Search for the cell housing the specified text and yield its (X, Y) center coordinate. 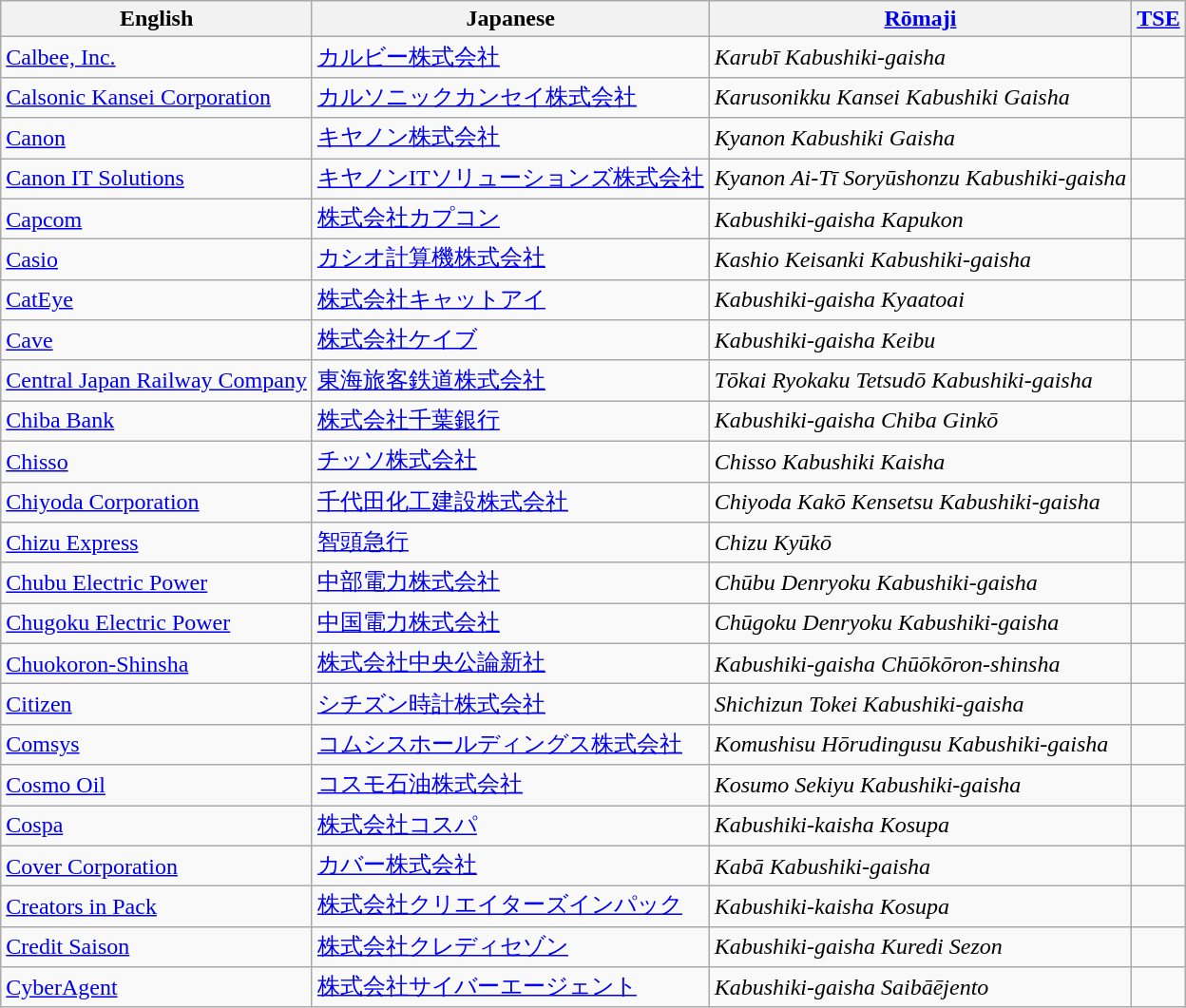
Cave (157, 340)
Casio (157, 260)
Chūgoku Denryoku Kabushiki-gaisha (920, 623)
Chugoku Electric Power (157, 623)
コスモ石油株式会社 (510, 785)
Chūbu Denryoku Kabushiki-gaisha (920, 583)
カバー株式会社 (510, 866)
Cover Corporation (157, 866)
株式会社クリエイターズインパック (510, 906)
株式会社ケイブ (510, 340)
Chiba Bank (157, 422)
Karusonikku Kansei Kabushiki Gaisha (920, 97)
CyberAgent (157, 988)
Creators in Pack (157, 906)
Chiyoda Kakō Kensetsu Kabushiki-gaisha (920, 502)
Calsonic Kansei Corporation (157, 97)
Central Japan Railway Company (157, 380)
シチズン時計株式会社 (510, 705)
Japanese (510, 19)
Shichizun Tokei Kabushiki-gaisha (920, 705)
千代田化工建設株式会社 (510, 502)
Kabushiki-gaisha Kapukon (920, 219)
株式会社カプコン (510, 219)
Karubī Kabushiki-gaisha (920, 57)
中部電力株式会社 (510, 583)
Chuokoron-Shinsha (157, 663)
Kabushiki-gaisha Chūōkōron-shinsha (920, 663)
株式会社クレディセゾン (510, 946)
カルソニックカンセイ株式会社 (510, 97)
キヤノン株式会社 (510, 139)
English (157, 19)
株式会社サイバーエージェント (510, 988)
Cosmo Oil (157, 785)
Citizen (157, 705)
カルビー株式会社 (510, 57)
Capcom (157, 219)
Chizu Kyūkō (920, 543)
株式会社キャットアイ (510, 300)
TSE (1158, 19)
Chisso (157, 462)
Kabushiki-gaisha Kuredi Sezon (920, 946)
Chiyoda Corporation (157, 502)
Kyanon Kabushiki Gaisha (920, 139)
Kabushiki-gaisha Chiba Ginkō (920, 422)
Kabushiki-gaisha Keibu (920, 340)
Kosumo Sekiyu Kabushiki-gaisha (920, 785)
株式会社コスパ (510, 827)
中国電力株式会社 (510, 623)
Rōmaji (920, 19)
Komushisu Hōrudingusu Kabushiki-gaisha (920, 745)
Kyanon Ai-Tī Soryūshonzu Kabushiki-gaisha (920, 179)
Calbee, Inc. (157, 57)
株式会社千葉銀行 (510, 422)
Chubu Electric Power (157, 583)
智頭急行 (510, 543)
Kabushiki-gaisha Saibāējento (920, 988)
Kashio Keisanki Kabushiki-gaisha (920, 260)
Credit Saison (157, 946)
チッソ株式会社 (510, 462)
Canon (157, 139)
東海旅客鉄道株式会社 (510, 380)
Chizu Express (157, 543)
Kabā Kabushiki-gaisha (920, 866)
Chisso Kabushiki Kaisha (920, 462)
Tōkai Ryokaku Tetsudō Kabushiki-gaisha (920, 380)
株式会社中央公論新社 (510, 663)
Canon IT Solutions (157, 179)
カシオ計算機株式会社 (510, 260)
CatEye (157, 300)
Kabushiki-gaisha Kyaatoai (920, 300)
Comsys (157, 745)
Cospa (157, 827)
キヤノンITソリューションズ株式会社 (510, 179)
コムシスホールディングス株式会社 (510, 745)
